Provide the (X, Y) coordinate of the cell's center where the given text is located.  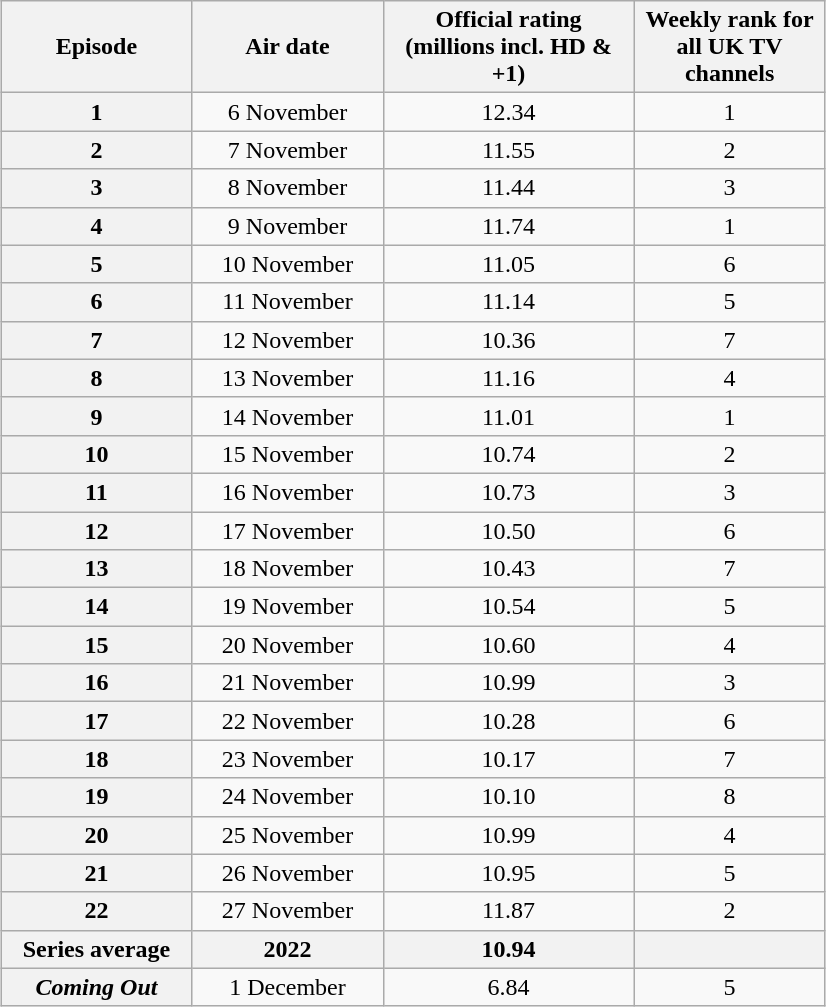
11.74 (508, 226)
11.05 (508, 264)
11.14 (508, 302)
Weekly rank for all UK TV channels (730, 47)
20 (96, 835)
12 November (288, 340)
10.95 (508, 873)
11.16 (508, 378)
6.84 (508, 987)
19 (96, 797)
10.10 (508, 797)
Series average (96, 949)
22 November (288, 721)
10.94 (508, 949)
23 November (288, 759)
7 November (288, 150)
10 November (288, 264)
18 (96, 759)
13 November (288, 378)
24 November (288, 797)
12 (96, 531)
13 (96, 569)
15 (96, 645)
11.55 (508, 150)
9 November (288, 226)
8 November (288, 188)
17 November (288, 531)
10.60 (508, 645)
10.17 (508, 759)
22 (96, 911)
10.36 (508, 340)
10.28 (508, 721)
Coming Out (96, 987)
20 November (288, 645)
Episode (96, 47)
11 November (288, 302)
9 (96, 416)
27 November (288, 911)
2022 (288, 949)
10.54 (508, 607)
19 November (288, 607)
12.34 (508, 112)
14 (96, 607)
14 November (288, 416)
21 (96, 873)
10.73 (508, 492)
10.50 (508, 531)
1 December (288, 987)
11.44 (508, 188)
18 November (288, 569)
16 (96, 683)
10.43 (508, 569)
10 (96, 454)
16 November (288, 492)
6 November (288, 112)
15 November (288, 454)
11 (96, 492)
25 November (288, 835)
Air date (288, 47)
26 November (288, 873)
11.01 (508, 416)
Official rating (millions incl. HD & +1) (508, 47)
10.74 (508, 454)
21 November (288, 683)
11.87 (508, 911)
17 (96, 721)
